Return the (X, Y) coordinate for the center point of the cell that contains the specified text.  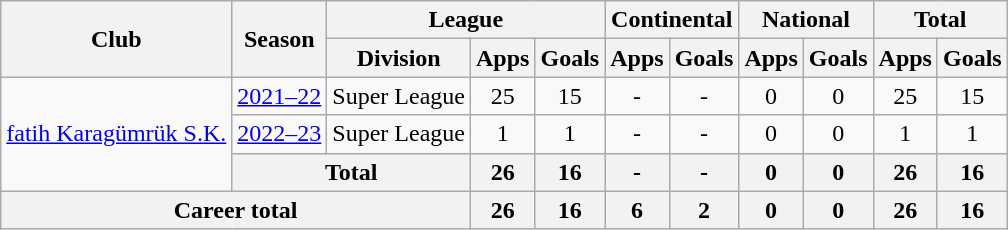
League (466, 20)
6 (637, 210)
Division (399, 58)
Club (116, 39)
2022–23 (280, 134)
Career total (236, 210)
2 (704, 210)
National (806, 20)
fatih Karagümrük S.K. (116, 134)
Season (280, 39)
2021–22 (280, 96)
Continental (672, 20)
